Output the (X, Y) coordinate of the center of the cell containing the given text.  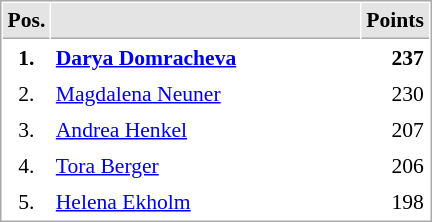
Tora Berger (206, 165)
230 (396, 93)
Darya Domracheva (206, 57)
Pos. (26, 21)
Points (396, 21)
Andrea Henkel (206, 129)
207 (396, 129)
206 (396, 165)
Helena Ekholm (206, 201)
237 (396, 57)
4. (26, 165)
198 (396, 201)
3. (26, 129)
1. (26, 57)
Magdalena Neuner (206, 93)
5. (26, 201)
2. (26, 93)
